Return the [x, y] coordinate for the center point of the cell that contains the specified text.  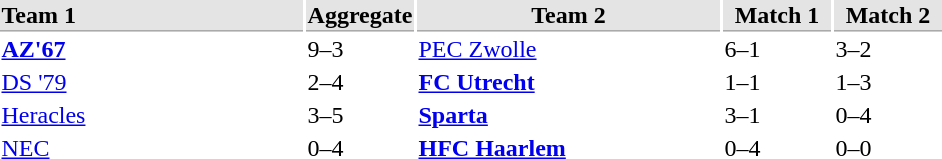
1–1 [777, 83]
1–3 [888, 83]
3–5 [360, 115]
3–2 [888, 49]
Match 2 [888, 16]
3–1 [777, 115]
PEC Zwolle [568, 49]
Team 2 [568, 16]
2–4 [360, 83]
9–3 [360, 49]
Sparta [568, 115]
Team 1 [152, 16]
AZ'67 [152, 49]
FC Utrecht [568, 83]
Match 1 [777, 16]
DS '79 [152, 83]
Aggregate [360, 16]
0–4 [888, 115]
Heracles [152, 115]
6–1 [777, 49]
